Provide the [x, y] coordinate of the cell's center where the given text is located.  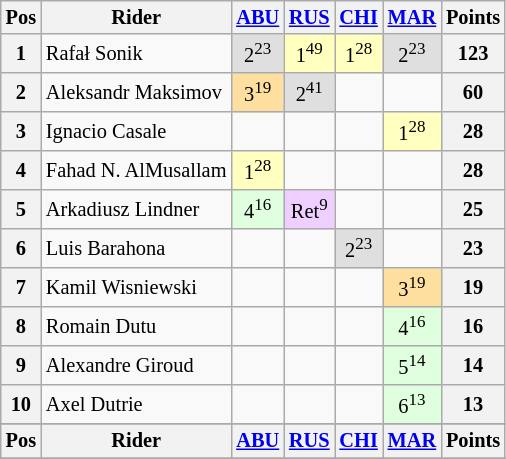
7 [21, 288]
149 [309, 54]
6 [21, 248]
Ret9 [309, 210]
60 [473, 92]
5 [21, 210]
23 [473, 248]
Kamil Wisniewski [136, 288]
Axel Dutrie [136, 404]
241 [309, 92]
13 [473, 404]
Rafał Sonik [136, 54]
4 [21, 170]
25 [473, 210]
Alexandre Giroud [136, 366]
16 [473, 326]
9 [21, 366]
8 [21, 326]
613 [412, 404]
14 [473, 366]
123 [473, 54]
Aleksandr Maksimov [136, 92]
1 [21, 54]
Romain Dutu [136, 326]
10 [21, 404]
3 [21, 132]
Luis Barahona [136, 248]
2 [21, 92]
Ignacio Casale [136, 132]
514 [412, 366]
Arkadiusz Lindner [136, 210]
Fahad N. AlMusallam [136, 170]
19 [473, 288]
